Search for the cell housing the specified text and yield its [x, y] center coordinate. 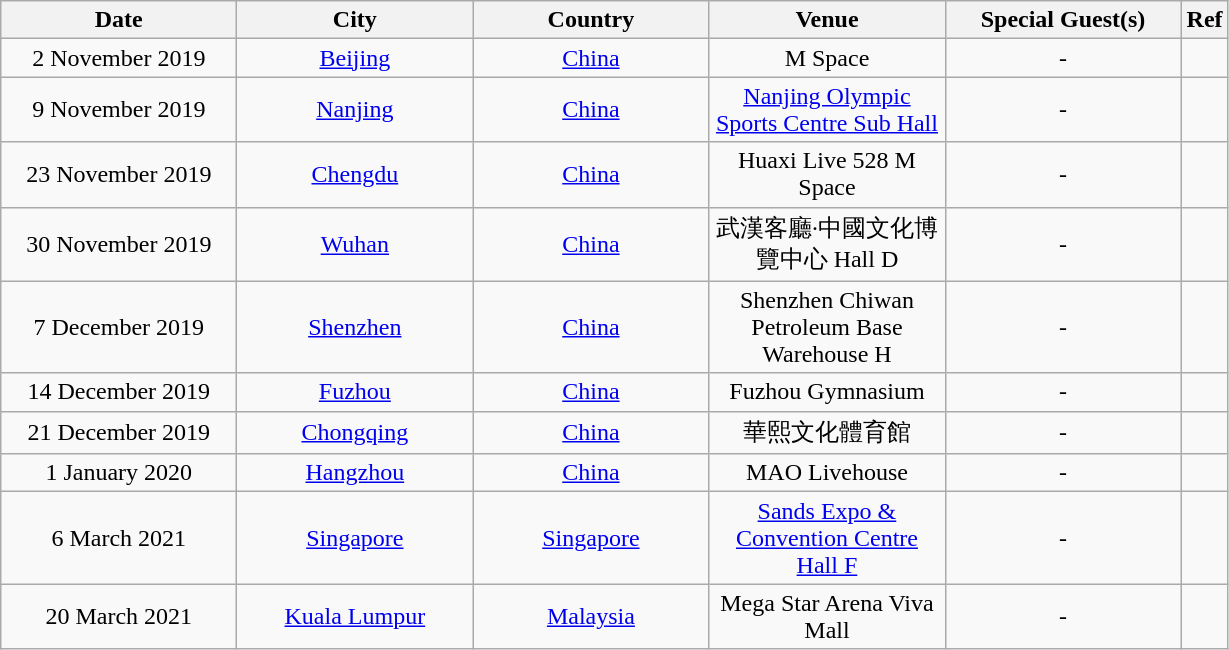
華熙文化體育館 [827, 432]
Date [119, 20]
Fuzhou Gymnasium [827, 392]
City [355, 20]
Malaysia [591, 616]
Beijing [355, 58]
Sands Expo & Convention Centre Hall F [827, 538]
Shenzhen Chiwan Petroleum Base Warehouse H [827, 327]
Chengdu [355, 174]
14 December 2019 [119, 392]
Chongqing [355, 432]
9 November 2019 [119, 110]
Fuzhou [355, 392]
Huaxi Live 528 M Space [827, 174]
Kuala Lumpur [355, 616]
Hangzhou [355, 473]
Ref [1204, 20]
Country [591, 20]
20 March 2021 [119, 616]
Shenzhen [355, 327]
Wuhan [355, 244]
Nanjing Olympic Sports Centre Sub Hall [827, 110]
30 November 2019 [119, 244]
2 November 2019 [119, 58]
21 December 2019 [119, 432]
Venue [827, 20]
Special Guest(s) [1063, 20]
武漢客廳·中國文化博覽中心 Hall D [827, 244]
1 January 2020 [119, 473]
MAO Livehouse [827, 473]
6 March 2021 [119, 538]
7 December 2019 [119, 327]
Mega Star Arena Viva Mall [827, 616]
23 November 2019 [119, 174]
M Space [827, 58]
Nanjing [355, 110]
